Scan for the cell matching the given text and deliver its [X, Y] coordinate at center. 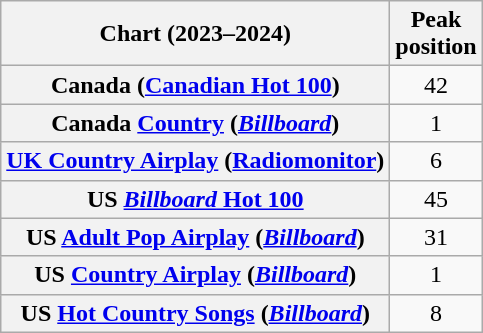
8 [436, 313]
US Country Airplay (Billboard) [196, 275]
45 [436, 199]
6 [436, 161]
Canada Country (Billboard) [196, 123]
Chart (2023–2024) [196, 34]
Peakposition [436, 34]
42 [436, 85]
UK Country Airplay (Radiomonitor) [196, 161]
31 [436, 237]
Canada (Canadian Hot 100) [196, 85]
US Adult Pop Airplay (Billboard) [196, 237]
US Hot Country Songs (Billboard) [196, 313]
US Billboard Hot 100 [196, 199]
